Scan for the cell matching the given text and deliver its (X, Y) coordinate at center. 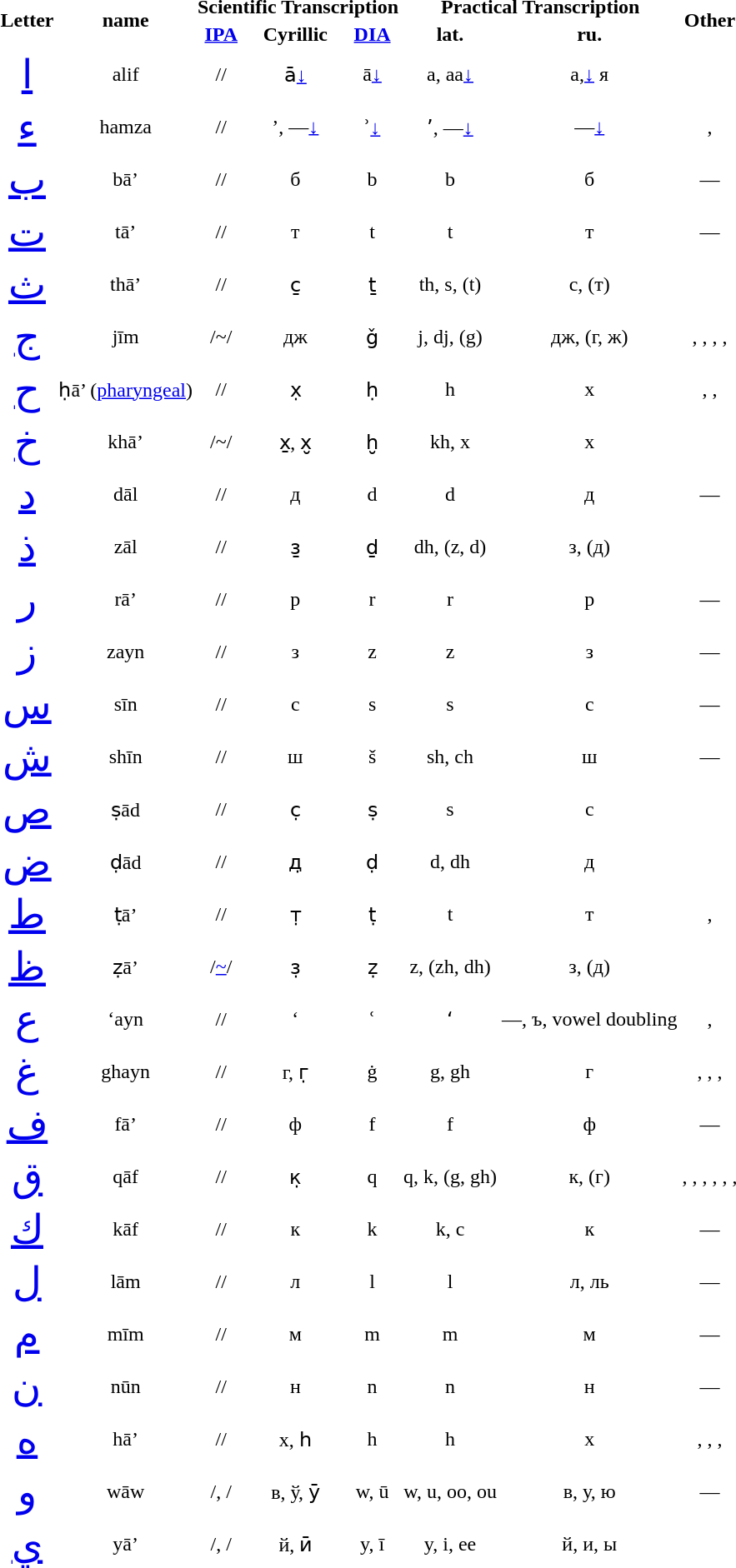
ghayn (125, 1071)
ḥ (373, 389)
Cyrillic (295, 34)
ṯ (373, 284)
’, —↓ (295, 127)
d, dh (450, 861)
х̣ (295, 389)
š (373, 757)
з̱ (295, 547)
‘ayn (125, 1019)
wāw (125, 1491)
ṣ (373, 809)
zayn (125, 652)
‘ (295, 1019)
ǧ (373, 337)
shīn (125, 757)
ṣād (125, 809)
g, gh (450, 1071)
ḍād (125, 861)
hamza (125, 127)
а,↓ я (590, 74)
к̣ (295, 1176)
lām (125, 1281)
dāl (125, 494)
hā’ (125, 1439)
с̣ (295, 809)
q (373, 1176)
ʿ (373, 1019)
k, c (450, 1229)
lat. (450, 34)
г, г̣ (295, 1071)
х, һ (295, 1439)
zāl (125, 547)
в, у, ю (590, 1491)
ḍ (373, 861)
khā’ (125, 442)
z, (zh, dh) (450, 966)
ẓā’ (125, 966)
дж, (г, ж) (590, 337)
ru. (590, 34)
rā’ (125, 599)
з̣ (295, 966)
ā↓ (373, 74)
дж (295, 337)
ʾ↓ (373, 127)
ġ (373, 1071)
sh, ch (450, 757)
kh, x (450, 442)
jīm (125, 337)
т̣ (295, 914)
w, ū (373, 1491)
qāf (125, 1176)
а̄↓ (295, 74)
х̱, х̮ (295, 442)
—, ъ, vowel doubling (590, 1019)
к, (г) (590, 1176)
bā’ (125, 179)
q, k, (g, gh) (450, 1176)
thā’ (125, 284)
fā’ (125, 1124)
IPA (221, 34)
dh, (z, d) (450, 547)
mīm (125, 1334)
j, dj, (g) (450, 337)
sīn (125, 704)
д̣ (295, 861)
л (295, 1281)
DIA (373, 34)
ʼ, —↓ (450, 127)
в, ў, ӯ (295, 1491)
л, ль (590, 1281)
th, s, (t) (450, 284)
с, (т) (590, 284)
ḥā’ (pharyngeal) (125, 389)
alif (125, 74)
ẓ (373, 966)
nūn (125, 1386)
—↓ (590, 127)
/, / (221, 1491)
tā’ (125, 232)
ḫ (373, 442)
г (590, 1071)
ḏ (373, 547)
с̱ (295, 284)
ṭ (373, 914)
ʻ (450, 1019)
k (373, 1229)
w, u, oo, ou (450, 1491)
a, aa↓ (450, 74)
kāf (125, 1229)
ṭā’ (125, 914)
